Search for the cell housing the specified text and yield its (x, y) center coordinate. 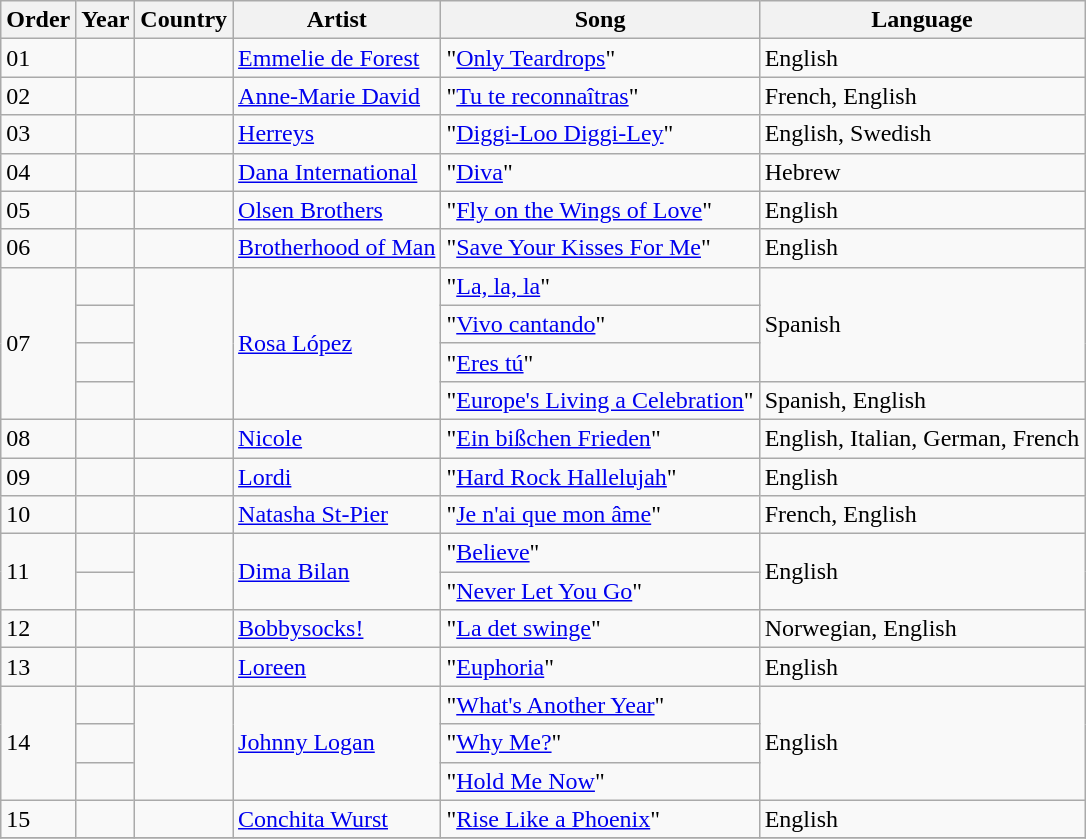
10 (38, 515)
15 (38, 819)
"Rise Like a Phoenix" (600, 819)
"Hold Me Now" (600, 781)
"What's Another Year" (600, 705)
"La, la, la" (600, 286)
"Diggi-Loo Diggi-Ley" (600, 134)
Year (106, 20)
"Euphoria" (600, 667)
"Je n'ai que mon âme" (600, 515)
Hebrew (922, 172)
Dana International (337, 172)
"Diva" (600, 172)
07 (38, 343)
Spanish, English (922, 400)
Order (38, 20)
Conchita Wurst (337, 819)
11 (38, 572)
Lordi (337, 477)
Language (922, 20)
Loreen (337, 667)
Anne-Marie David (337, 96)
Nicole (337, 438)
"Never Let You Go" (600, 591)
"Hard Rock Hallelujah" (600, 477)
Herreys (337, 134)
"Vivo cantando" (600, 324)
English, Swedish (922, 134)
"Ein bißchen Frieden" (600, 438)
05 (38, 210)
Olsen Brothers (337, 210)
Bobbysocks! (337, 629)
02 (38, 96)
"Only Teardrops" (600, 58)
04 (38, 172)
Spanish (922, 324)
06 (38, 248)
Emmelie de Forest (337, 58)
"Tu te reconnaîtras" (600, 96)
Norwegian, English (922, 629)
Dima Bilan (337, 572)
09 (38, 477)
03 (38, 134)
12 (38, 629)
"Eres tú" (600, 362)
Country (184, 20)
Brotherhood of Man (337, 248)
English, Italian, German, French (922, 438)
"Fly on the Wings of Love" (600, 210)
01 (38, 58)
14 (38, 743)
"Europe's Living a Celebration" (600, 400)
Song (600, 20)
"La det swinge" (600, 629)
Rosa López (337, 343)
Natasha St-Pier (337, 515)
"Believe" (600, 553)
13 (38, 667)
08 (38, 438)
"Why Me?" (600, 743)
Johnny Logan (337, 743)
Artist (337, 20)
"Save Your Kisses For Me" (600, 248)
